Detect which cell encompasses the target text, then output its [x, y] center coordinate. 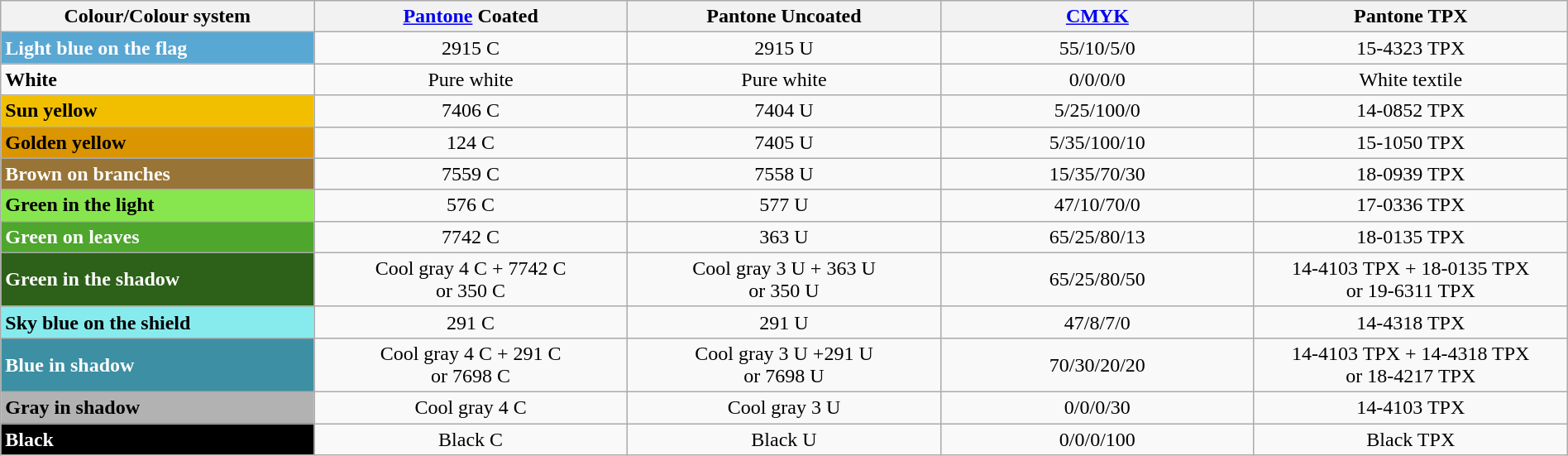
65/25/80/13 [1097, 237]
0/0/0/30 [1097, 407]
7559 C [471, 174]
7405 U [784, 142]
14-4103 TPX [1411, 407]
Black C [471, 439]
Cool gray 3 U [784, 407]
Cool gray 3 U + 363 U or 350 U [784, 280]
Brown on branches [157, 174]
576 C [471, 205]
Blue in shadow [157, 364]
0/0/0/100 [1097, 439]
Black [157, 439]
65/25/80/50 [1097, 280]
5/25/100/0 [1097, 111]
7404 U [784, 111]
7558 U [784, 174]
Golden yellow [157, 142]
White [157, 79]
Light blue on the flag [157, 48]
Sky blue on the shield [157, 322]
Cool gray 3 U +291 U or 7698 U [784, 364]
18-0135 TPX [1411, 237]
Green in the light [157, 205]
15/35/70/30 [1097, 174]
18-0939 TPX [1411, 174]
291 C [471, 322]
Cool gray 4 C + 7742 C or 350 C [471, 280]
14-0852 TPX [1411, 111]
47/10/70/0 [1097, 205]
0/0/0/0 [1097, 79]
14-4103 TPX + 18-0135 TPXor 19-6311 TPX [1411, 280]
Pantone TPX [1411, 17]
Sun yellow [157, 111]
2915 U [784, 48]
577 U [784, 205]
15-1050 TPX [1411, 142]
17-0336 TPX [1411, 205]
CMYK [1097, 17]
7406 C [471, 111]
55/10/5/0 [1097, 48]
124 C [471, 142]
Black TPX [1411, 439]
Pantone Coated [471, 17]
Cool gray 4 C + 291 C or 7698 C [471, 364]
7742 C [471, 237]
5/35/100/10 [1097, 142]
14-4103 TPX + 14-4318 TPX or 18-4217 TPX [1411, 364]
Cool gray 4 C [471, 407]
15-4323 TPX [1411, 48]
Black U [784, 439]
Green in the shadow [157, 280]
Colour/Colour system [157, 17]
Green on leaves [157, 237]
2915 C [471, 48]
White textile [1411, 79]
291 U [784, 322]
363 U [784, 237]
14-4318 TPX [1411, 322]
70/30/20/20 [1097, 364]
47/8/7/0 [1097, 322]
Pantone Uncoated [784, 17]
Gray in shadow [157, 407]
